Extract the (X, Y) coordinate from the center of the cell holding the provided text.  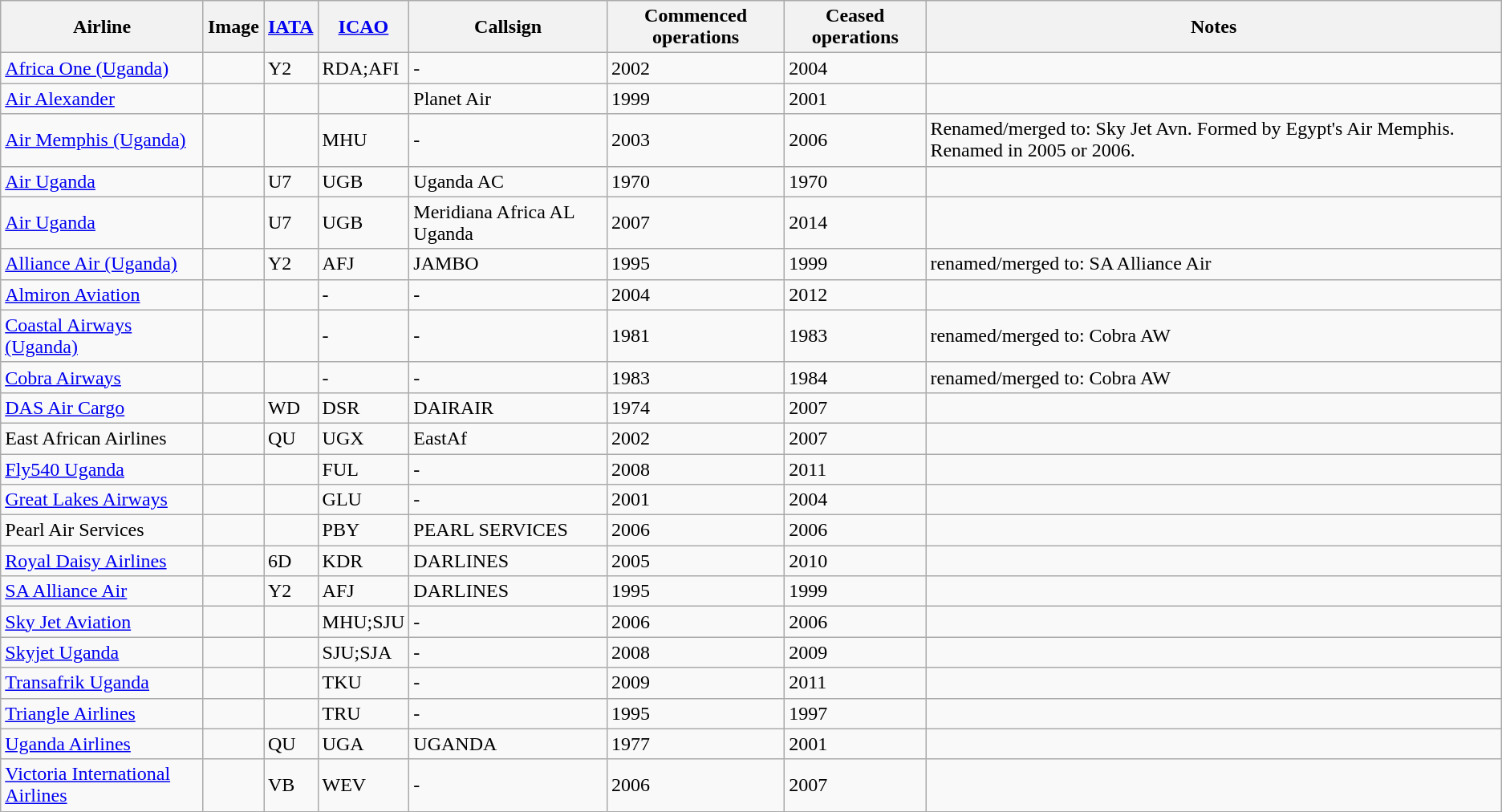
1981 (695, 335)
Almiron Aviation (103, 294)
IATA (290, 27)
East African Airlines (103, 438)
Commenced operations (695, 27)
UGA (363, 744)
JAMBO (509, 264)
TRU (363, 713)
1984 (855, 377)
1974 (695, 408)
Skyjet Uganda (103, 652)
6D (290, 561)
Sky Jet Aviation (103, 622)
Pearl Air Services (103, 530)
UGANDA (509, 744)
Airline (103, 27)
Transafrik Uganda (103, 683)
FUL (363, 469)
Alliance Air (Uganda) (103, 264)
WD (290, 408)
Cobra Airways (103, 377)
PBY (363, 530)
Callsign (509, 27)
Africa One (Uganda) (103, 68)
UGX (363, 438)
Uganda AC (509, 181)
DAS Air Cargo (103, 408)
RDA;AFI (363, 68)
Renamed/merged to: Sky Jet Avn. Formed by Egypt's Air Memphis. Renamed in 2005 or 2006. (1213, 140)
renamed/merged to: SA Alliance Air (1213, 264)
Air Memphis (Uganda) (103, 140)
Image (233, 27)
VB (290, 785)
Royal Daisy Airlines (103, 561)
DSR (363, 408)
Air Alexander (103, 99)
PEARL SERVICES (509, 530)
Planet Air (509, 99)
Great Lakes Airways (103, 500)
DAIRAIR (509, 408)
Uganda Airlines (103, 744)
2005 (695, 561)
2012 (855, 294)
WEV (363, 785)
MHU;SJU (363, 622)
Coastal Airways (Uganda) (103, 335)
KDR (363, 561)
Notes (1213, 27)
Ceased operations (855, 27)
ICAO (363, 27)
GLU (363, 500)
1997 (855, 713)
TKU (363, 683)
EastAf (509, 438)
SJU;SJA (363, 652)
1977 (695, 744)
Victoria International Airlines (103, 785)
2003 (695, 140)
SA Alliance Air (103, 591)
Fly540 Uganda (103, 469)
Triangle Airlines (103, 713)
MHU (363, 140)
2010 (855, 561)
Meridiana Africa AL Uganda (509, 223)
2014 (855, 223)
